Return the [X, Y] coordinate for the center point of the cell that contains the specified text.  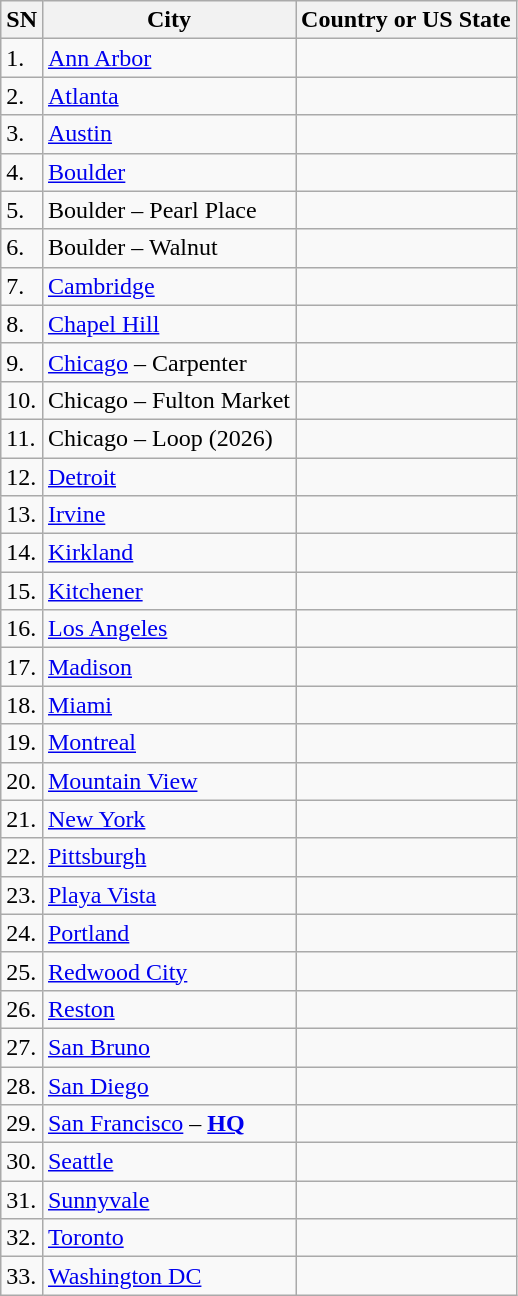
Pittsburgh [168, 857]
23. [22, 895]
San Bruno [168, 1047]
7. [22, 286]
19. [22, 743]
17. [22, 667]
Chicago – Carpenter [168, 362]
4. [22, 172]
22. [22, 857]
31. [22, 1200]
14. [22, 553]
Mountain View [168, 781]
30. [22, 1162]
Chapel Hill [168, 324]
Kirkland [168, 553]
Chicago – Loop (2026) [168, 438]
12. [22, 477]
15. [22, 591]
27. [22, 1047]
Portland [168, 933]
Atlanta [168, 96]
24. [22, 933]
Toronto [168, 1238]
16. [22, 629]
Los Angeles [168, 629]
Detroit [168, 477]
Seattle [168, 1162]
Washington DC [168, 1276]
11. [22, 438]
Boulder – Walnut [168, 248]
Miami [168, 705]
20. [22, 781]
10. [22, 400]
29. [22, 1124]
8. [22, 324]
13. [22, 515]
2. [22, 96]
9. [22, 362]
26. [22, 1009]
SN [22, 20]
Irvine [168, 515]
Montreal [168, 743]
Austin [168, 134]
Chicago – Fulton Market [168, 400]
3. [22, 134]
San Francisco – HQ [168, 1124]
6. [22, 248]
Redwood City [168, 971]
5. [22, 210]
Country or US State [406, 20]
32. [22, 1238]
25. [22, 971]
New York [168, 819]
Ann Arbor [168, 58]
Boulder – Pearl Place [168, 210]
Boulder [168, 172]
Sunnyvale [168, 1200]
1. [22, 58]
33. [22, 1276]
21. [22, 819]
Kitchener [168, 591]
Cambridge [168, 286]
18. [22, 705]
San Diego [168, 1085]
28. [22, 1085]
Madison [168, 667]
Playa Vista [168, 895]
Reston [168, 1009]
City [168, 20]
